Detect which cell encompasses the target text, then output its [x, y] center coordinate. 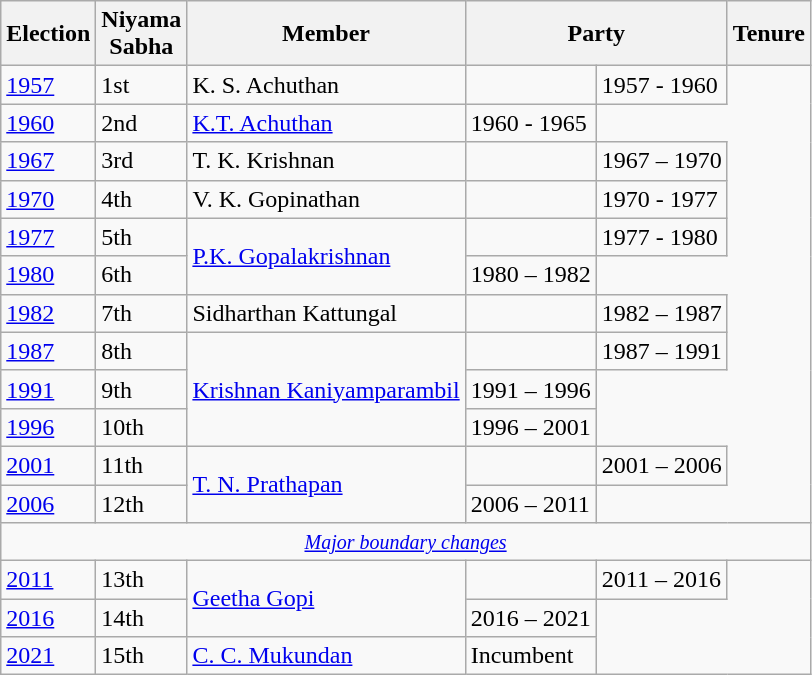
Major boundary changes [406, 542]
1957 [48, 85]
4th [142, 199]
5th [142, 237]
1982 [48, 313]
2001 – 2006 [662, 465]
1996 – 2001 [530, 427]
C. C. Mukundan [326, 656]
2006 – 2011 [530, 503]
1957 - 1960 [662, 85]
6th [142, 275]
NiyamaSabha [142, 34]
1977 [48, 237]
1970 - 1977 [662, 199]
2016 [48, 618]
1991 – 1996 [530, 389]
Sidharthan Kattungal [326, 313]
1960 - 1965 [530, 123]
1970 [48, 199]
Member [326, 34]
1980 – 1982 [530, 275]
Krishnan Kaniyamparambil [326, 389]
1967 [48, 161]
Tenure [768, 34]
1991 [48, 389]
2021 [48, 656]
2006 [48, 503]
V. K. Gopinathan [326, 199]
7th [142, 313]
2011 [48, 580]
1980 [48, 275]
1987 – 1991 [662, 351]
K. S. Achuthan [326, 85]
Election [48, 34]
1982 – 1987 [662, 313]
1977 - 1980 [662, 237]
1st [142, 85]
8th [142, 351]
9th [142, 389]
3rd [142, 161]
2nd [142, 123]
K.T. Achuthan [326, 123]
1960 [48, 123]
14th [142, 618]
2016 – 2021 [530, 618]
10th [142, 427]
T. K. Krishnan [326, 161]
1996 [48, 427]
Incumbent [530, 656]
T. N. Prathapan [326, 484]
15th [142, 656]
1987 [48, 351]
1967 – 1970 [662, 161]
Geetha Gopi [326, 599]
P.K. Gopalakrishnan [326, 256]
2011 – 2016 [662, 580]
11th [142, 465]
12th [142, 503]
13th [142, 580]
Party [596, 34]
2001 [48, 465]
